Scan for the cell matching the given text and deliver its (X, Y) coordinate at center. 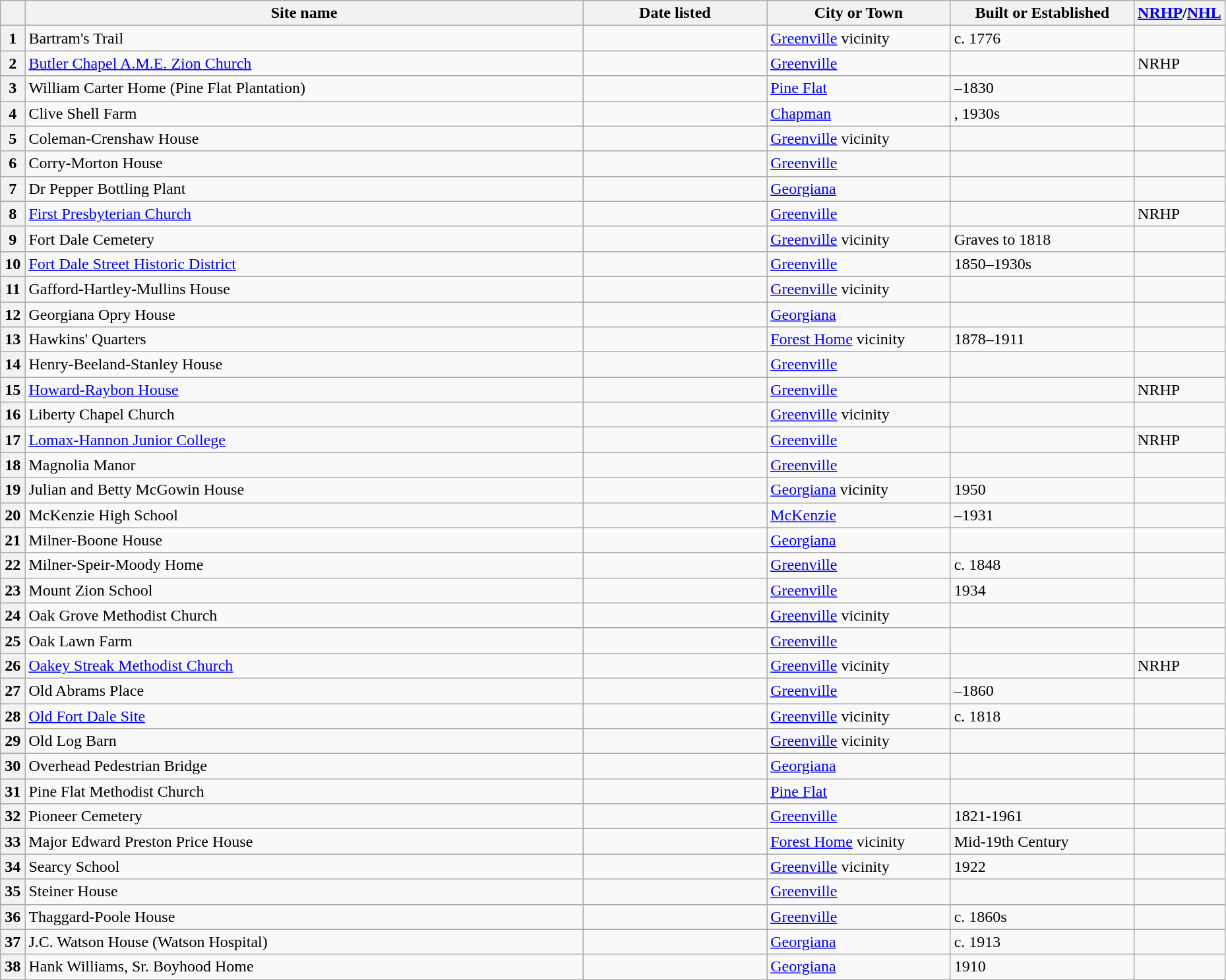
Hank Williams, Sr. Boyhood Home (304, 967)
12 (13, 315)
Coleman-Crenshaw House (304, 138)
1878–1911 (1042, 340)
Chapman (859, 113)
31 (13, 791)
27 (13, 690)
Howard-Raybon House (304, 390)
Georgiana Opry House (304, 315)
Henry-Beeland-Stanley House (304, 365)
14 (13, 365)
c. 1860s (1042, 917)
17 (13, 440)
3 (13, 88)
–1830 (1042, 88)
1 (13, 38)
c. 1848 (1042, 565)
19 (13, 490)
38 (13, 967)
8 (13, 214)
, 1930s (1042, 113)
29 (13, 741)
J.C. Watson House (Watson Hospital) (304, 942)
Julian and Betty McGowin House (304, 490)
Milner-Speir-Moody Home (304, 565)
20 (13, 515)
Magnolia Manor (304, 465)
Mount Zion School (304, 590)
5 (13, 138)
26 (13, 665)
Searcy School (304, 867)
NRHP/NHL (1180, 13)
Georgiana vicinity (859, 490)
Fort Dale Cemetery (304, 239)
7 (13, 189)
9 (13, 239)
Old Abrams Place (304, 690)
Butler Chapel A.M.E. Zion Church (304, 63)
25 (13, 640)
36 (13, 917)
Old Log Barn (304, 741)
28 (13, 716)
32 (13, 816)
1910 (1042, 967)
Mid-19th Century (1042, 842)
McKenzie (859, 515)
Pioneer Cemetery (304, 816)
McKenzie High School (304, 515)
33 (13, 842)
Milner-Boone House (304, 540)
Steiner House (304, 892)
Oak Grove Methodist Church (304, 615)
23 (13, 590)
c. 1776 (1042, 38)
18 (13, 465)
16 (13, 415)
c. 1818 (1042, 716)
Fort Dale Street Historic District (304, 264)
1821-1961 (1042, 816)
First Presbyterian Church (304, 214)
6 (13, 164)
Date listed (675, 13)
10 (13, 264)
William Carter Home (Pine Flat Plantation) (304, 88)
21 (13, 540)
Site name (304, 13)
15 (13, 390)
11 (13, 289)
Graves to 1818 (1042, 239)
Liberty Chapel Church (304, 415)
c. 1913 (1042, 942)
Oakey Streak Methodist Church (304, 665)
34 (13, 867)
Clive Shell Farm (304, 113)
4 (13, 113)
Dr Pepper Bottling Plant (304, 189)
35 (13, 892)
Oak Lawn Farm (304, 640)
Thaggard-Poole House (304, 917)
1922 (1042, 867)
Gafford-Hartley-Mullins House (304, 289)
24 (13, 615)
1934 (1042, 590)
13 (13, 340)
Bartram's Trail (304, 38)
2 (13, 63)
Corry-Morton House (304, 164)
–1931 (1042, 515)
Lomax-Hannon Junior College (304, 440)
22 (13, 565)
1950 (1042, 490)
30 (13, 766)
Major Edward Preston Price House (304, 842)
Hawkins' Quarters (304, 340)
Built or Established (1042, 13)
–1860 (1042, 690)
37 (13, 942)
Old Fort Dale Site (304, 716)
Pine Flat Methodist Church (304, 791)
Overhead Pedestrian Bridge (304, 766)
1850–1930s (1042, 264)
City or Town (859, 13)
